Scan for the cell matching the given text and deliver its (x, y) coordinate at center. 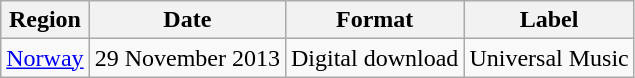
Region (45, 20)
Label (549, 20)
Format (374, 20)
Date (187, 20)
Norway (45, 58)
Digital download (374, 58)
Universal Music (549, 58)
29 November 2013 (187, 58)
